From the cell containing the given text, extract its center point as (X, Y) coordinate. 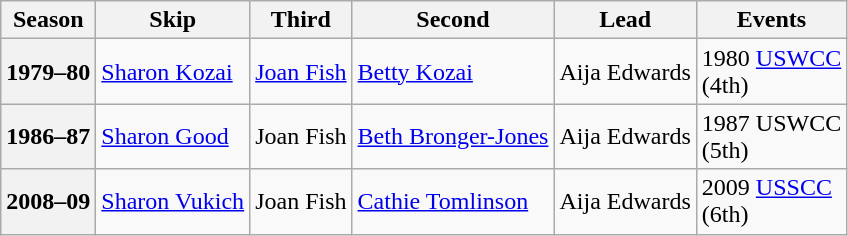
Third (301, 20)
Beth Bronger-Jones (453, 136)
2008–09 (48, 202)
Skip (173, 20)
Sharon Good (173, 136)
1986–87 (48, 136)
Events (771, 20)
1987 USWCC (5th) (771, 136)
Cathie Tomlinson (453, 202)
Second (453, 20)
Sharon Vukich (173, 202)
Betty Kozai (453, 72)
2009 USSCC (6th) (771, 202)
1979–80 (48, 72)
Sharon Kozai (173, 72)
Season (48, 20)
Lead (625, 20)
1980 USWCC (4th) (771, 72)
